Identify which cell holds the provided text, then report its [x, y] central coordinate. 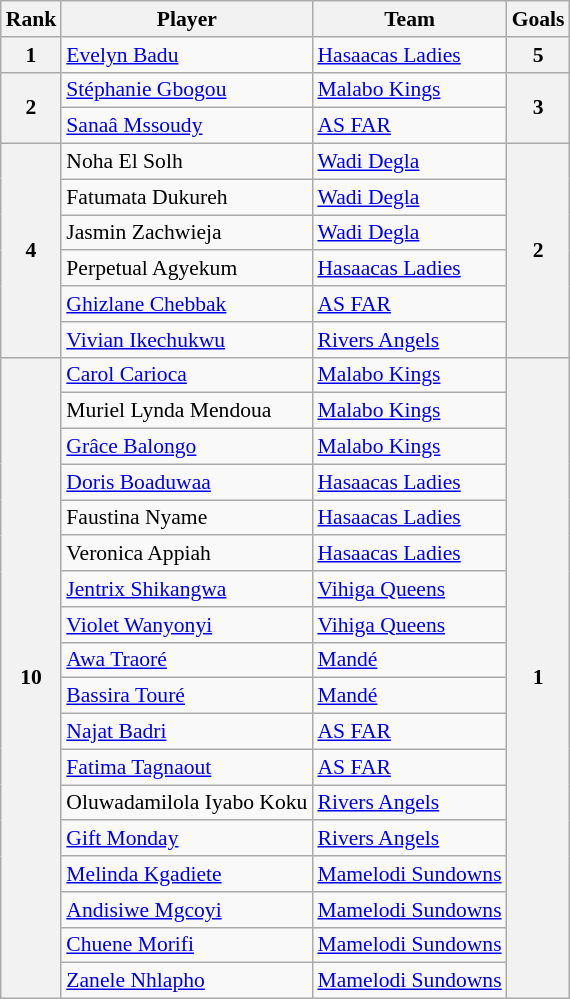
Gift Monday [186, 839]
Veronica Appiah [186, 554]
Andisiwe Mgcoyi [186, 910]
Faustina Nyame [186, 518]
10 [32, 678]
Grâce Balongo [186, 447]
Najat Badri [186, 732]
Fatima Tagnaout [186, 767]
Melinda Kgadiete [186, 874]
Perpetual Agyekum [186, 269]
Evelyn Badu [186, 55]
Vivian Ikechukwu [186, 340]
5 [538, 55]
Muriel Lynda Mendoua [186, 411]
Fatumata Dukureh [186, 197]
3 [538, 108]
Awa Traoré [186, 660]
Player [186, 19]
Goals [538, 19]
4 [32, 251]
Bassira Touré [186, 696]
Zanele Nhlapho [186, 981]
Ghizlane Chebbak [186, 304]
Doris Boaduwaa [186, 482]
Jasmin Zachwieja [186, 233]
Noha El Solh [186, 162]
Sanaâ Mssoudy [186, 126]
Jentrix Shikangwa [186, 589]
Team [409, 19]
Stéphanie Gbogou [186, 90]
Rank [32, 19]
Chuene Morifi [186, 945]
Violet Wanyonyi [186, 625]
Oluwadamilola Iyabo Koku [186, 803]
Carol Carioca [186, 375]
